Determine the [x, y] coordinate at the center of the cell enclosing the given text.  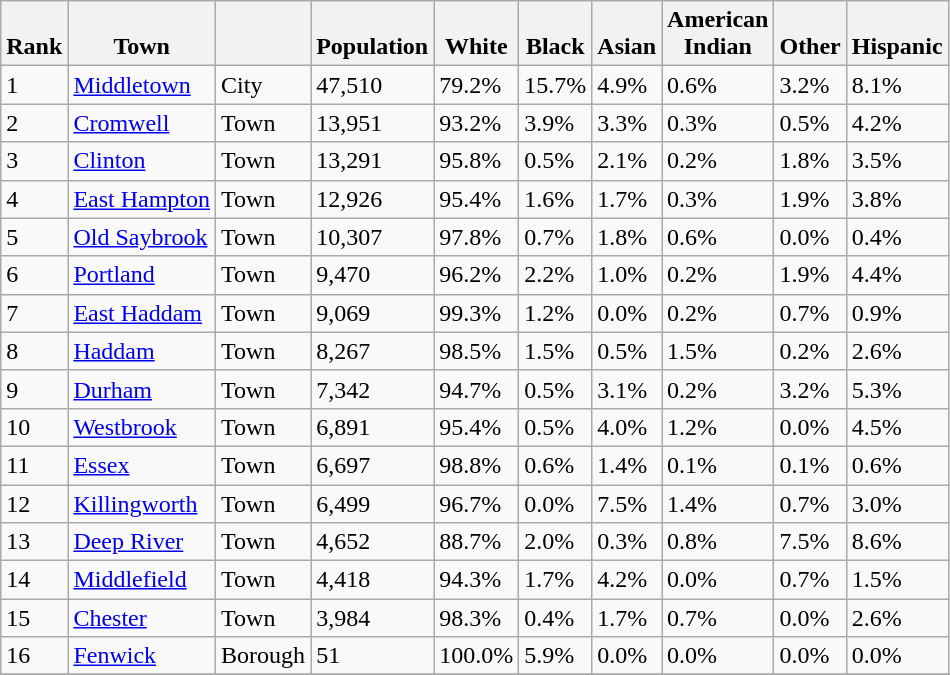
7 [34, 313]
4,652 [372, 542]
7,342 [372, 389]
4.5% [897, 427]
6 [34, 275]
3,984 [372, 618]
12,926 [372, 199]
Clinton [142, 161]
3.3% [627, 123]
Cromwell [142, 123]
8 [34, 351]
5.3% [897, 389]
Middletown [142, 85]
Portland [142, 275]
51 [372, 656]
13,291 [372, 161]
5 [34, 237]
2 [34, 123]
9 [34, 389]
10 [34, 427]
94.7% [476, 389]
4.0% [627, 427]
13,951 [372, 123]
3.9% [556, 123]
City [264, 85]
2.0% [556, 542]
2.2% [556, 275]
13 [34, 542]
96.2% [476, 275]
Deep River [142, 542]
3.5% [897, 161]
98.3% [476, 618]
15.7% [556, 85]
98.5% [476, 351]
96.7% [476, 503]
79.2% [476, 85]
Borough [264, 656]
Hispanic [897, 34]
12 [34, 503]
3 [34, 161]
Rank [34, 34]
88.7% [476, 542]
8.6% [897, 542]
3.1% [627, 389]
5.9% [556, 656]
3.0% [897, 503]
Killingworth [142, 503]
Westbrook [142, 427]
95.8% [476, 161]
Black [556, 34]
East Haddam [142, 313]
4.9% [627, 85]
16 [34, 656]
15 [34, 618]
47,510 [372, 85]
14 [34, 580]
93.2% [476, 123]
Chester [142, 618]
6,891 [372, 427]
6,697 [372, 465]
Middlefield [142, 580]
White [476, 34]
1 [34, 85]
Asian [627, 34]
0.9% [897, 313]
11 [34, 465]
Durham [142, 389]
4 [34, 199]
2.1% [627, 161]
8,267 [372, 351]
1.0% [627, 275]
9,069 [372, 313]
0.8% [718, 542]
97.8% [476, 237]
8.1% [897, 85]
AmericanIndian [718, 34]
94.3% [476, 580]
Population [372, 34]
9,470 [372, 275]
100.0% [476, 656]
Other [810, 34]
Essex [142, 465]
Haddam [142, 351]
4.4% [897, 275]
1.6% [556, 199]
Fenwick [142, 656]
East Hampton [142, 199]
3.8% [897, 199]
10,307 [372, 237]
99.3% [476, 313]
6,499 [372, 503]
98.8% [476, 465]
4,418 [372, 580]
Old Saybrook [142, 237]
